Detect which cell encompasses the target text, then output its (x, y) center coordinate. 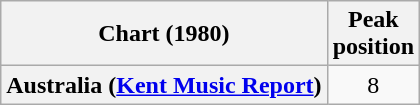
Australia (Kent Music Report) (164, 85)
Peakposition (373, 34)
8 (373, 85)
Chart (1980) (164, 34)
